Determine the [x, y] coordinate at the center of the cell enclosing the given text.  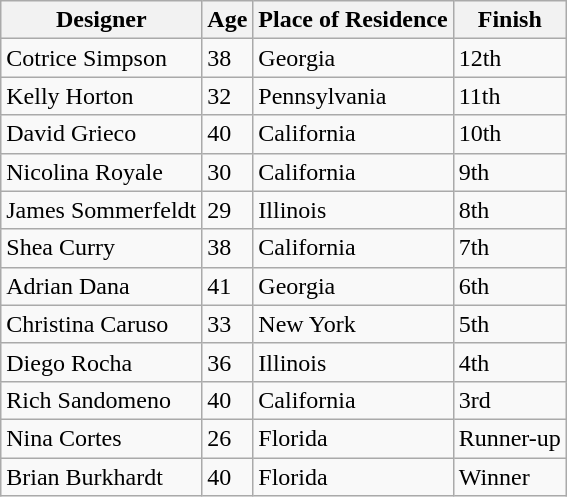
Brian Burkhardt [102, 477]
32 [228, 96]
4th [510, 362]
James Sommerfeldt [102, 210]
Nicolina Royale [102, 172]
11th [510, 96]
5th [510, 324]
12th [510, 58]
26 [228, 438]
Nina Cortes [102, 438]
36 [228, 362]
Finish [510, 20]
10th [510, 134]
Adrian Dana [102, 286]
David Grieco [102, 134]
3rd [510, 400]
8th [510, 210]
Age [228, 20]
7th [510, 248]
Diego Rocha [102, 362]
41 [228, 286]
Runner-up [510, 438]
29 [228, 210]
Christina Caruso [102, 324]
Shea Curry [102, 248]
Kelly Horton [102, 96]
Rich Sandomeno [102, 400]
Place of Residence [353, 20]
33 [228, 324]
9th [510, 172]
Pennsylvania [353, 96]
New York [353, 324]
Cotrice Simpson [102, 58]
6th [510, 286]
Winner [510, 477]
Designer [102, 20]
30 [228, 172]
